Locate the cell with the specified text and output its [x, y] center coordinate. 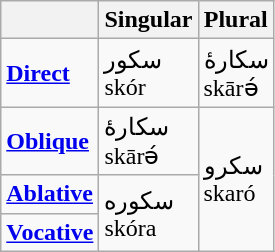
سکورskór [148, 73]
سکورهskóra [148, 213]
Singular [148, 20]
Plural [236, 20]
Oblique [50, 141]
Direct [50, 73]
سکروskaró [236, 179]
Ablative [50, 194]
Vocative [50, 232]
